Identify which cell holds the provided text, then report its (x, y) central coordinate. 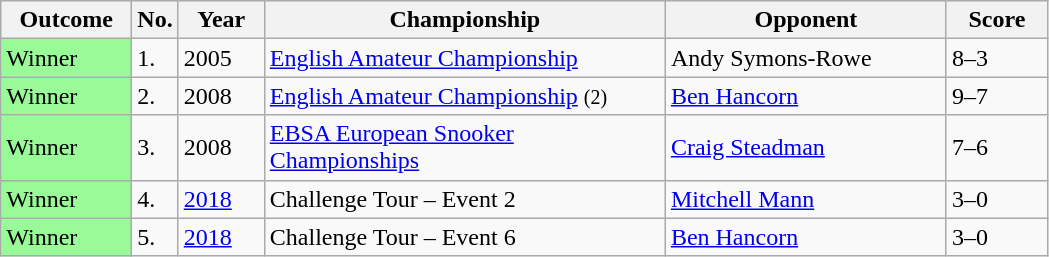
5. (155, 237)
9–7 (996, 96)
Andy Symons-Rowe (806, 58)
Craig Steadman (806, 148)
Challenge Tour – Event 6 (464, 237)
Championship (464, 20)
3. (155, 148)
4. (155, 199)
7–6 (996, 148)
EBSA European Snooker Championships (464, 148)
8–3 (996, 58)
2005 (221, 58)
Opponent (806, 20)
Year (221, 20)
1. (155, 58)
Mitchell Mann (806, 199)
Outcome (66, 20)
Challenge Tour – Event 2 (464, 199)
English Amateur Championship (2) (464, 96)
Score (996, 20)
2. (155, 96)
No. (155, 20)
English Amateur Championship (464, 58)
